Identify which cell holds the provided text, then report its [x, y] central coordinate. 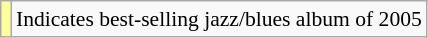
Indicates best-selling jazz/blues album of 2005 [219, 19]
